Extract the (x, y) coordinate from the center of the cell holding the provided text.  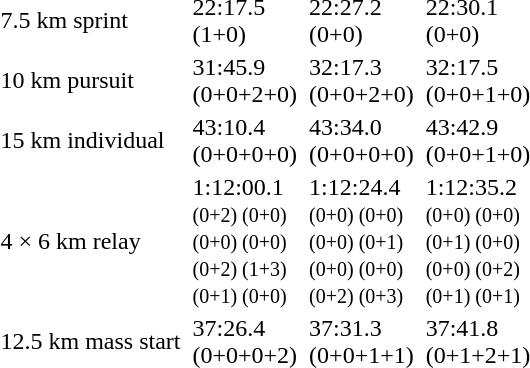
31:45.9(0+0+2+0) (245, 80)
1:12:00.1(0+2) (0+0)(0+0) (0+0)(0+2) (1+3)(0+1) (0+0) (245, 241)
43:10.4(0+0+0+0) (245, 140)
32:17.3(0+0+2+0) (362, 80)
43:34.0(0+0+0+0) (362, 140)
1:12:24.4(0+0) (0+0)(0+0) (0+1)(0+0) (0+0)(0+2) (0+3) (362, 241)
